Locate the cell with the specified text and output its (X, Y) center coordinate. 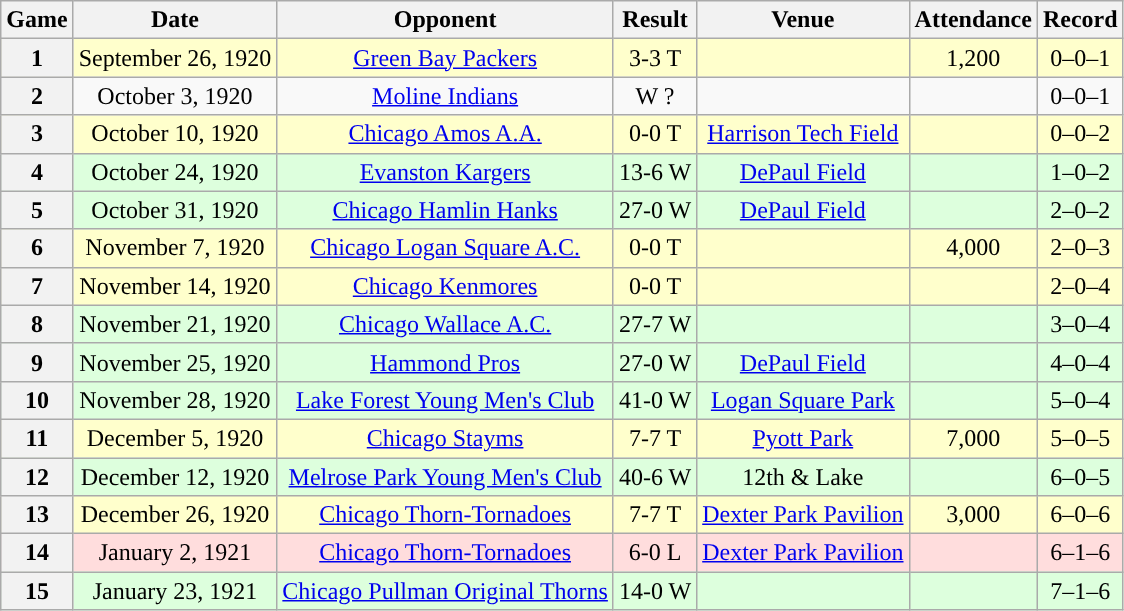
5 (37, 210)
3-3 T (654, 58)
January 23, 1921 (175, 591)
7 (37, 286)
2–0–3 (1080, 248)
5–0–5 (1080, 438)
27-7 W (654, 324)
Evanston Kargers (446, 172)
5–0–4 (1080, 400)
15 (37, 591)
Harrison Tech Field (803, 134)
14 (37, 553)
December 26, 1920 (175, 515)
Venue (803, 20)
1 (37, 58)
3 (37, 134)
Opponent (446, 20)
10 (37, 400)
Pyott Park (803, 438)
Lake Forest Young Men's Club (446, 400)
4 (37, 172)
2–0–2 (1080, 210)
2 (37, 96)
3–0–4 (1080, 324)
October 10, 1920 (175, 134)
Date (175, 20)
Green Bay Packers (446, 58)
12 (37, 477)
September 26, 1920 (175, 58)
November 28, 1920 (175, 400)
Chicago Hamlin Hanks (446, 210)
Chicago Wallace A.C. (446, 324)
11 (37, 438)
November 7, 1920 (175, 248)
6 (37, 248)
December 5, 1920 (175, 438)
7–1–6 (1080, 591)
6–0–6 (1080, 515)
13 (37, 515)
October 31, 1920 (175, 210)
January 2, 1921 (175, 553)
1–0–2 (1080, 172)
Hammond Pros (446, 362)
Result (654, 20)
9 (37, 362)
0–0–2 (1080, 134)
Attendance (973, 20)
40-6 W (654, 477)
8 (37, 324)
4,000 (973, 248)
Chicago Amos A.A. (446, 134)
2–0–4 (1080, 286)
October 24, 1920 (175, 172)
Record (1080, 20)
Moline Indians (446, 96)
December 12, 1920 (175, 477)
October 3, 1920 (175, 96)
6-0 L (654, 553)
Chicago Kenmores (446, 286)
Chicago Logan Square A.C. (446, 248)
13-6 W (654, 172)
November 14, 1920 (175, 286)
November 21, 1920 (175, 324)
3,000 (973, 515)
1,200 (973, 58)
Game (37, 20)
W ? (654, 96)
6–0–5 (1080, 477)
November 25, 1920 (175, 362)
14-0 W (654, 591)
Logan Square Park (803, 400)
6–1–6 (1080, 553)
Chicago Pullman Original Thorns (446, 591)
Melrose Park Young Men's Club (446, 477)
12th & Lake (803, 477)
7,000 (973, 438)
41-0 W (654, 400)
Chicago Stayms (446, 438)
4–0–4 (1080, 362)
